Extract the (x, y) coordinate from the center of the cell holding the provided text.  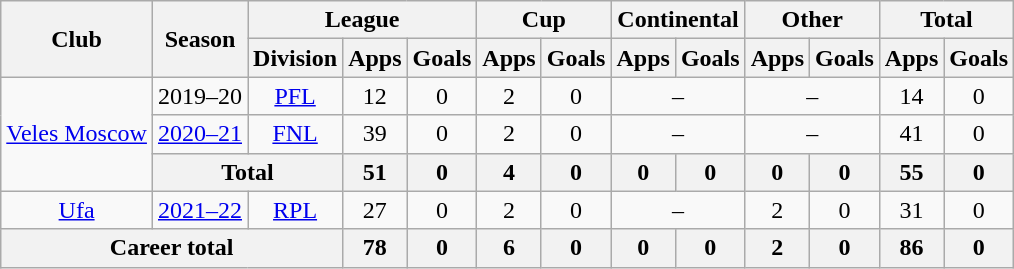
Club (77, 39)
14 (911, 96)
55 (911, 172)
Division (296, 58)
6 (509, 248)
League (362, 20)
86 (911, 248)
Continental (678, 20)
39 (375, 134)
Career total (172, 248)
2019–20 (200, 96)
2020–21 (200, 134)
78 (375, 248)
PFL (296, 96)
FNL (296, 134)
Season (200, 39)
RPL (296, 210)
2021–22 (200, 210)
Ufa (77, 210)
51 (375, 172)
Cup (544, 20)
12 (375, 96)
Other (812, 20)
41 (911, 134)
27 (375, 210)
4 (509, 172)
31 (911, 210)
Veles Moscow (77, 134)
